Detect which cell encompasses the target text, then output its [x, y] center coordinate. 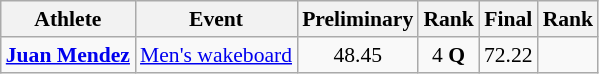
Men's wakeboard [216, 55]
48.45 [358, 55]
72.22 [508, 55]
Final [508, 19]
Event [216, 19]
Preliminary [358, 19]
Juan Mendez [68, 55]
Athlete [68, 19]
4 Q [448, 55]
